Identify which cell holds the provided text, then report its [X, Y] central coordinate. 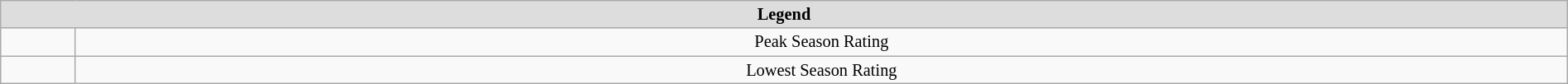
Peak Season Rating [821, 42]
Legend [784, 14]
Lowest Season Rating [821, 70]
